Search for the cell housing the specified text and yield its (x, y) center coordinate. 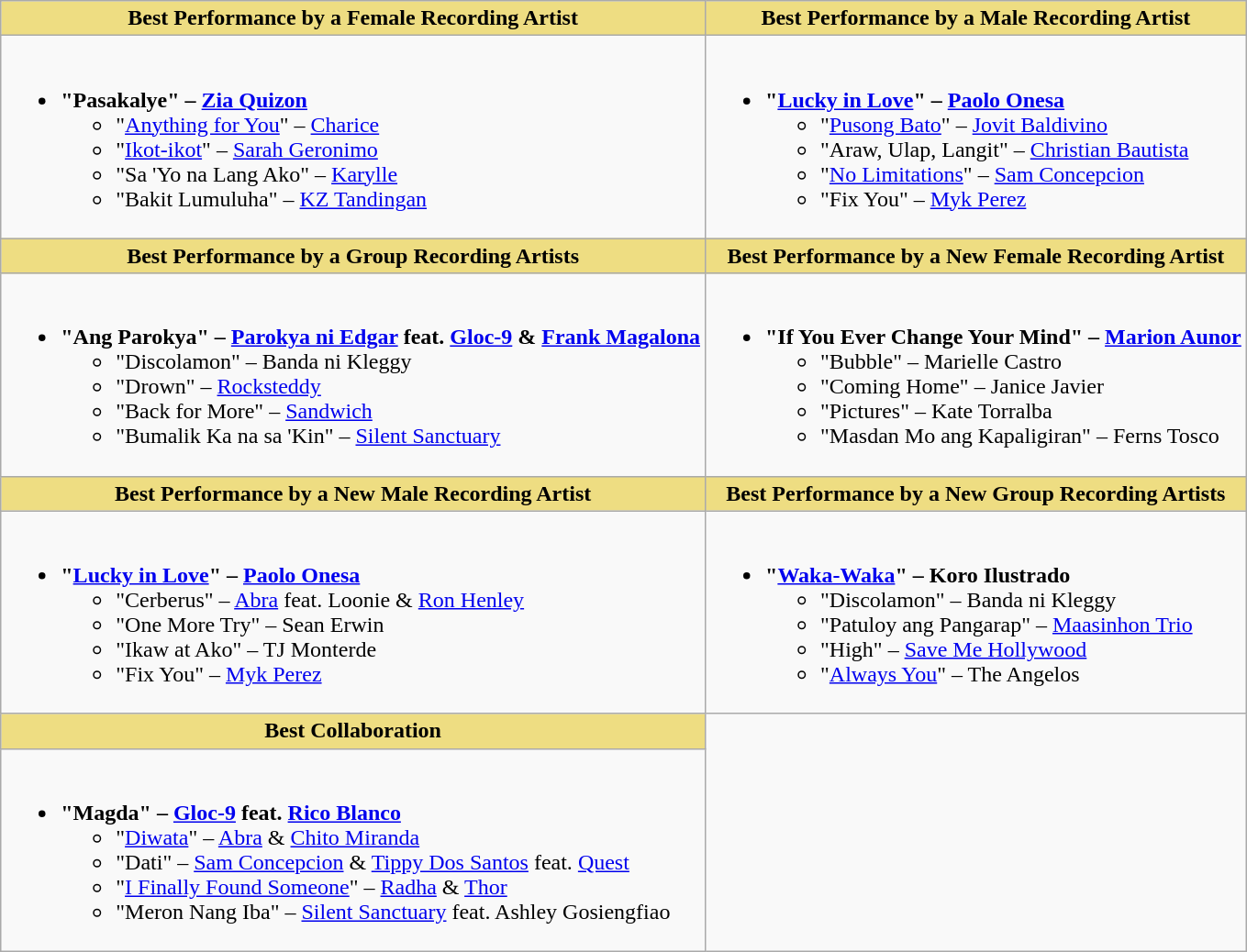
Best Performance by a Female Recording Artist (353, 18)
Best Performance by a Group Recording Artists (353, 256)
Best Performance by a New Male Recording Artist (353, 493)
Best Collaboration (353, 731)
"Waka-Waka" – Koro Ilustrado"Discolamon" – Banda ni Kleggy"Patuloy ang Pangarap" – Maasinhon Trio"High" – Save Me Hollywood"Always You" – The Angelos (976, 613)
"Lucky in Love" – Paolo Onesa"Cerberus" – Abra feat. Loonie & Ron Henley"One More Try" – Sean Erwin"Ikaw at Ako" – TJ Monterde"Fix You" – Myk Perez (353, 613)
"Pasakalye" – Zia Quizon"Anything for You" – Charice"Ikot-ikot" – Sarah Geronimo"Sa 'Yo na Lang Ako" – Karylle"Bakit Lumuluha" – KZ Tandingan (353, 138)
Best Performance by a New Female Recording Artist (976, 256)
Best Performance by a Male Recording Artist (976, 18)
Best Performance by a New Group Recording Artists (976, 493)
